For the text-containing cell, return its midpoint in (X, Y) coordinate format. 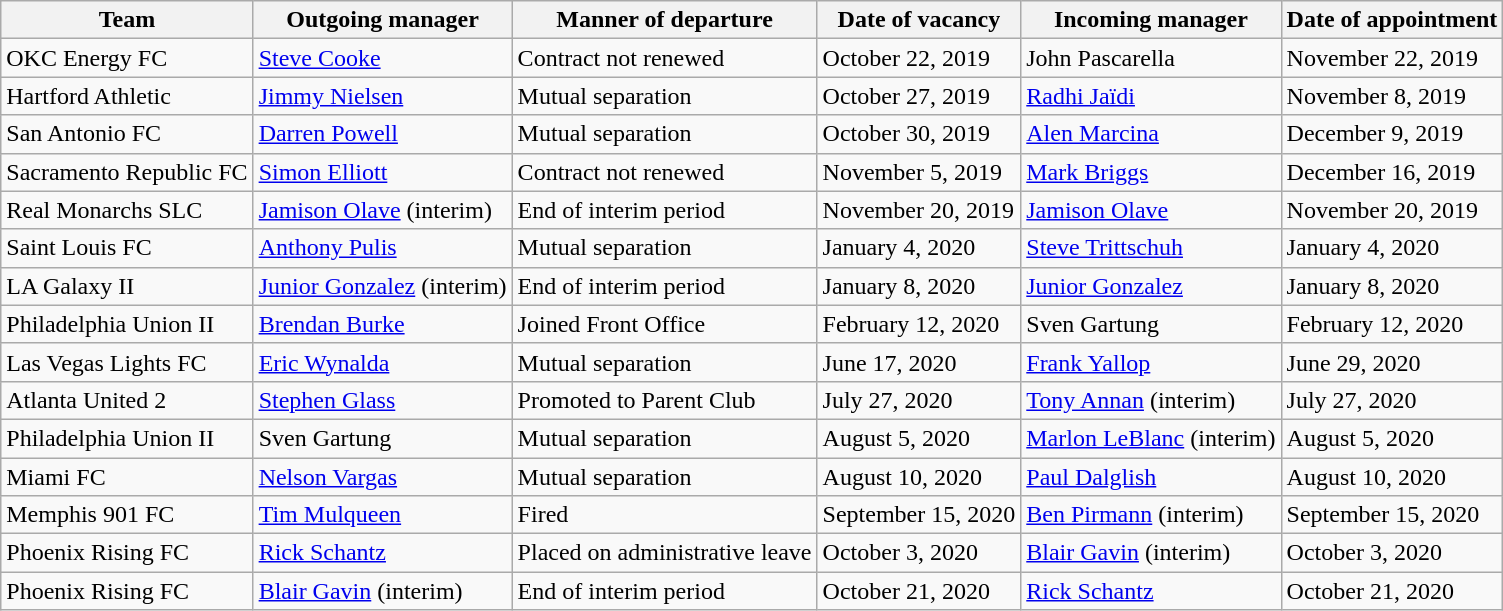
Jimmy Nielsen (382, 96)
November 8, 2019 (1392, 96)
Incoming manager (1151, 20)
Junior Gonzalez (1151, 286)
October 22, 2019 (919, 58)
Saint Louis FC (127, 248)
Las Vegas Lights FC (127, 362)
San Antonio FC (127, 134)
December 16, 2019 (1392, 172)
Darren Powell (382, 134)
Placed on administrative leave (664, 553)
Outgoing manager (382, 20)
Steve Cooke (382, 58)
December 9, 2019 (1392, 134)
Joined Front Office (664, 324)
Junior Gonzalez (interim) (382, 286)
October 27, 2019 (919, 96)
Team (127, 20)
November 22, 2019 (1392, 58)
Nelson Vargas (382, 477)
Fired (664, 515)
John Pascarella (1151, 58)
Tim Mulqueen (382, 515)
Jamison Olave (1151, 210)
Hartford Athletic (127, 96)
Radhi Jaïdi (1151, 96)
Manner of departure (664, 20)
LA Galaxy II (127, 286)
Jamison Olave (interim) (382, 210)
Sacramento Republic FC (127, 172)
Miami FC (127, 477)
OKC Energy FC (127, 58)
Promoted to Parent Club (664, 400)
Steve Trittschuh (1151, 248)
Real Monarchs SLC (127, 210)
Simon Elliott (382, 172)
Anthony Pulis (382, 248)
Stephen Glass (382, 400)
Date of appointment (1392, 20)
Atlanta United 2 (127, 400)
June 17, 2020 (919, 362)
Ben Pirmann (interim) (1151, 515)
Memphis 901 FC (127, 515)
Eric Wynalda (382, 362)
Alen Marcina (1151, 134)
June 29, 2020 (1392, 362)
November 5, 2019 (919, 172)
October 30, 2019 (919, 134)
Paul Dalglish (1151, 477)
Brendan Burke (382, 324)
Date of vacancy (919, 20)
Frank Yallop (1151, 362)
Mark Briggs (1151, 172)
Marlon LeBlanc (interim) (1151, 438)
Tony Annan (interim) (1151, 400)
